Detect which cell encompasses the target text, then output its [X, Y] center coordinate. 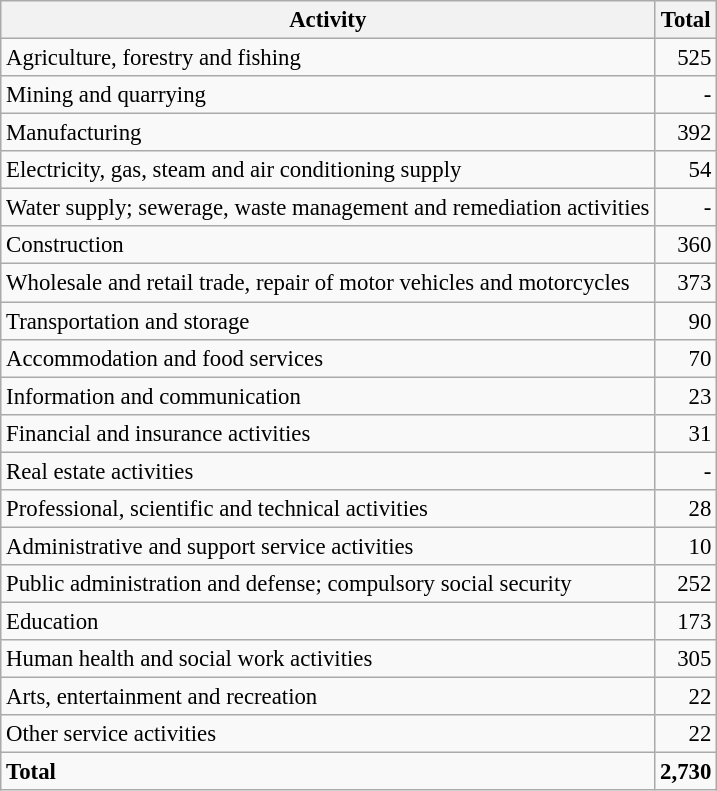
392 [686, 133]
360 [686, 245]
28 [686, 509]
Construction [328, 245]
Real estate activities [328, 471]
305 [686, 659]
Agriculture, forestry and fishing [328, 58]
Accommodation and food services [328, 358]
90 [686, 321]
Human health and social work activities [328, 659]
Electricity, gas, steam and air conditioning supply [328, 170]
Activity [328, 20]
70 [686, 358]
Education [328, 621]
31 [686, 433]
173 [686, 621]
Manufacturing [328, 133]
2,730 [686, 772]
Arts, entertainment and recreation [328, 697]
Other service activities [328, 734]
10 [686, 546]
Wholesale and retail trade, repair of motor vehicles and motorcycles [328, 283]
Public administration and defense; compulsory social security [328, 584]
252 [686, 584]
Mining and quarrying [328, 95]
54 [686, 170]
Administrative and support service activities [328, 546]
Transportation and storage [328, 321]
373 [686, 283]
Water supply; sewerage, waste management and remediation activities [328, 208]
Professional, scientific and technical activities [328, 509]
525 [686, 58]
Financial and insurance activities [328, 433]
Information and communication [328, 396]
23 [686, 396]
